Provide the [x, y] coordinate of the cell's center where the given text is located.  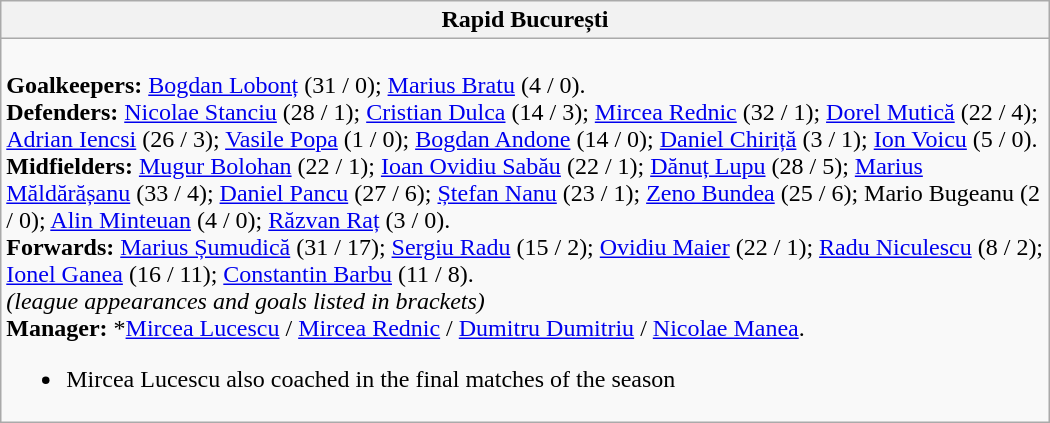
Rapid București [525, 20]
